Find where the given text appears and provide that cell's center as (x, y) coordinate. 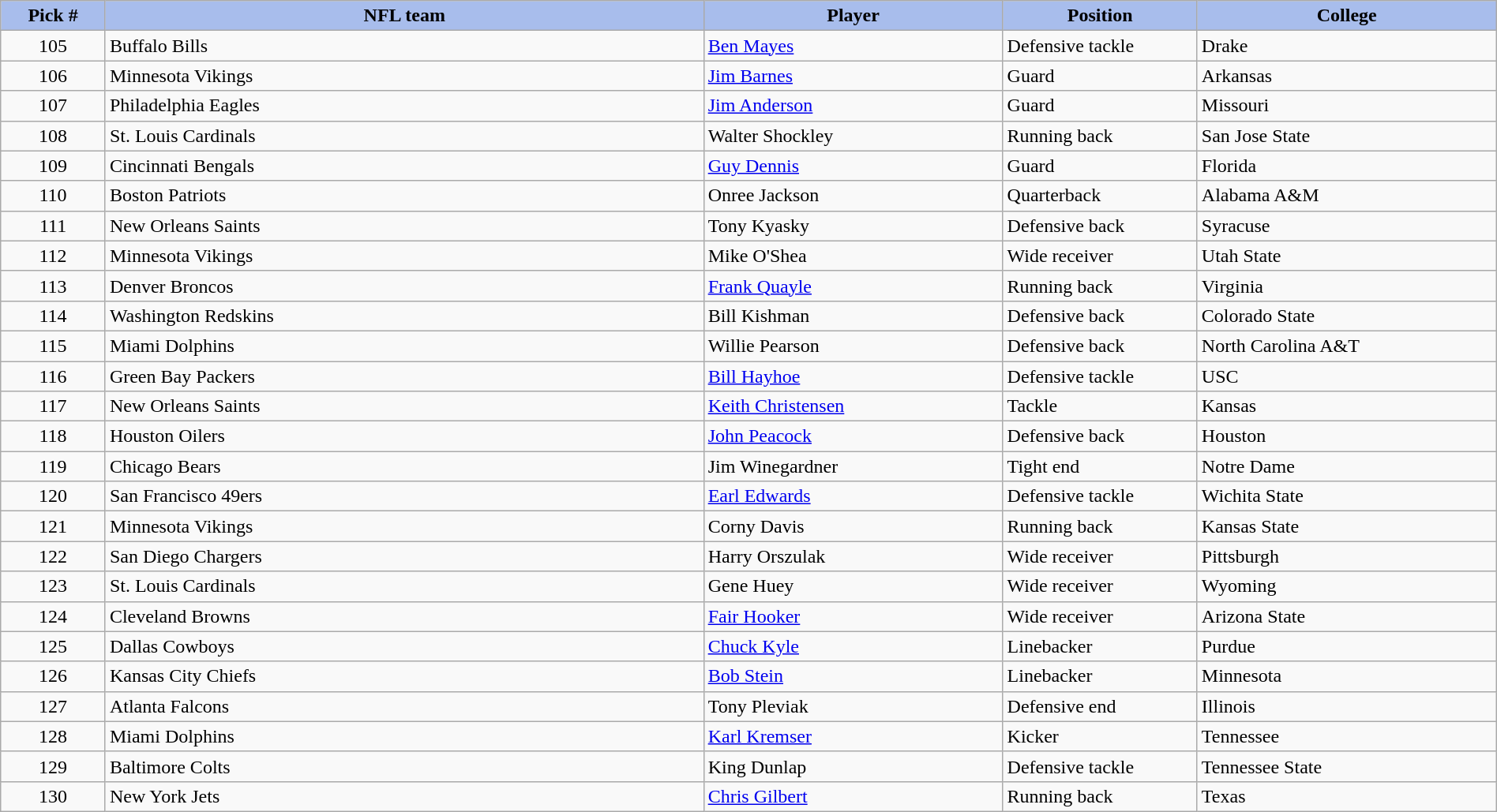
Fair Hooker (853, 616)
121 (54, 526)
Tackle (1100, 406)
109 (54, 166)
Quarterback (1100, 196)
San Diego Chargers (404, 556)
Earl Edwards (853, 496)
Minnesota (1347, 676)
Cincinnati Bengals (404, 166)
Frank Quayle (853, 286)
Green Bay Packers (404, 376)
San Francisco 49ers (404, 496)
Defensive end (1100, 706)
Onree Jackson (853, 196)
Kansas (1347, 406)
King Dunlap (853, 766)
Kicker (1100, 736)
108 (54, 136)
117 (54, 406)
Denver Broncos (404, 286)
Bill Kishman (853, 316)
Chuck Kyle (853, 646)
Tennessee (1347, 736)
Chicago Bears (404, 466)
112 (54, 256)
124 (54, 616)
Jim Barnes (853, 76)
Notre Dame (1347, 466)
Houston (1347, 436)
Syracuse (1347, 226)
Illinois (1347, 706)
San Jose State (1347, 136)
College (1347, 16)
Drake (1347, 46)
NFL team (404, 16)
Gene Huey (853, 586)
Virginia (1347, 286)
Missouri (1347, 106)
116 (54, 376)
110 (54, 196)
113 (54, 286)
Ben Mayes (853, 46)
Cleveland Browns (404, 616)
Harry Orszulak (853, 556)
Florida (1347, 166)
Arizona State (1347, 616)
Utah State (1347, 256)
Tight end (1100, 466)
119 (54, 466)
105 (54, 46)
Tennessee State (1347, 766)
Baltimore Colts (404, 766)
Washington Redskins (404, 316)
Position (1100, 16)
Guy Dennis (853, 166)
Mike O'Shea (853, 256)
123 (54, 586)
Atlanta Falcons (404, 706)
Wichita State (1347, 496)
Boston Patriots (404, 196)
Pick # (54, 16)
Texas (1347, 796)
115 (54, 346)
Alabama A&M (1347, 196)
Bob Stein (853, 676)
John Peacock (853, 436)
120 (54, 496)
Houston Oilers (404, 436)
122 (54, 556)
128 (54, 736)
North Carolina A&T (1347, 346)
Buffalo Bills (404, 46)
Karl Kremser (853, 736)
USC (1347, 376)
Purdue (1347, 646)
Kansas State (1347, 526)
Pittsburgh (1347, 556)
130 (54, 796)
Jim Anderson (853, 106)
Colorado State (1347, 316)
Keith Christensen (853, 406)
125 (54, 646)
Wyoming (1347, 586)
Walter Shockley (853, 136)
Willie Pearson (853, 346)
Kansas City Chiefs (404, 676)
126 (54, 676)
114 (54, 316)
127 (54, 706)
106 (54, 76)
Dallas Cowboys (404, 646)
Corny Davis (853, 526)
Chris Gilbert (853, 796)
Bill Hayhoe (853, 376)
Jim Winegardner (853, 466)
111 (54, 226)
Player (853, 16)
Arkansas (1347, 76)
107 (54, 106)
Philadelphia Eagles (404, 106)
New York Jets (404, 796)
118 (54, 436)
Tony Kyasky (853, 226)
Tony Pleviak (853, 706)
129 (54, 766)
